Return (x, y) of the center of cell containing provided text 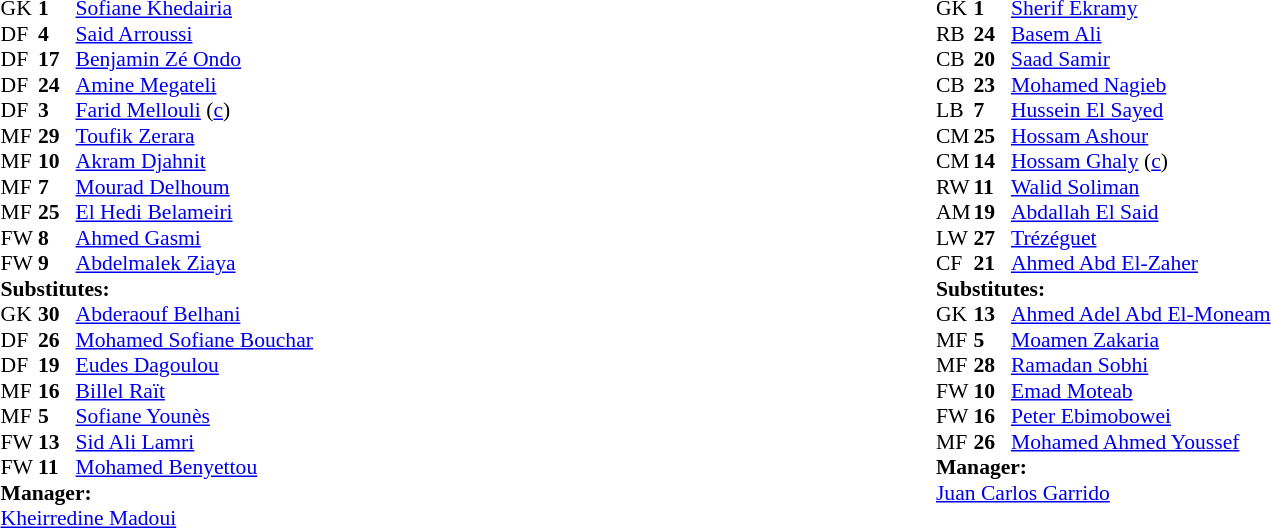
Mohamed Sofiane Bouchar (194, 340)
AM (955, 213)
Trézéguet (1141, 238)
Basem Ali (1141, 34)
Farid Mellouli (c) (194, 111)
Billel Raït (194, 391)
30 (57, 315)
RW (955, 187)
21 (992, 263)
9 (57, 263)
8 (57, 238)
Hossam Ghaly (c) (1141, 161)
Hussein El Sayed (1141, 111)
LB (955, 111)
El Hedi Belameiri (194, 213)
3 (57, 111)
Abdallah El Said (1141, 213)
23 (992, 85)
27 (992, 238)
Mohamed Benyettou (194, 467)
Ramadan Sobhi (1141, 365)
17 (57, 59)
Said Arroussi (194, 34)
Saad Samir (1141, 59)
RB (955, 34)
29 (57, 136)
Hossam Ashour (1141, 136)
Mohamed Ahmed Youssef (1141, 442)
28 (992, 365)
Ahmed Gasmi (194, 238)
Emad Moteab (1141, 391)
CF (955, 263)
Walid Soliman (1141, 187)
Ahmed Adel Abd El-Moneam (1141, 315)
4 (57, 34)
Moamen Zakaria (1141, 340)
LW (955, 238)
20 (992, 59)
Peter Ebimobowei (1141, 417)
Toufik Zerara (194, 136)
Abdelmalek Ziaya (194, 263)
Mourad Delhoum (194, 187)
Akram Djahnit (194, 161)
Sid Ali Lamri (194, 442)
Sofiane Younès (194, 417)
Abderaouf Belhani (194, 315)
14 (992, 161)
Mohamed Nagieb (1141, 85)
Amine Megateli (194, 85)
Ahmed Abd El-Zaher (1141, 263)
Eudes Dagoulou (194, 365)
Benjamin Zé Ondo (194, 59)
Juan Carlos Garrido (1104, 493)
